Provide the [X, Y] coordinate of the cell's center where the given text is located.  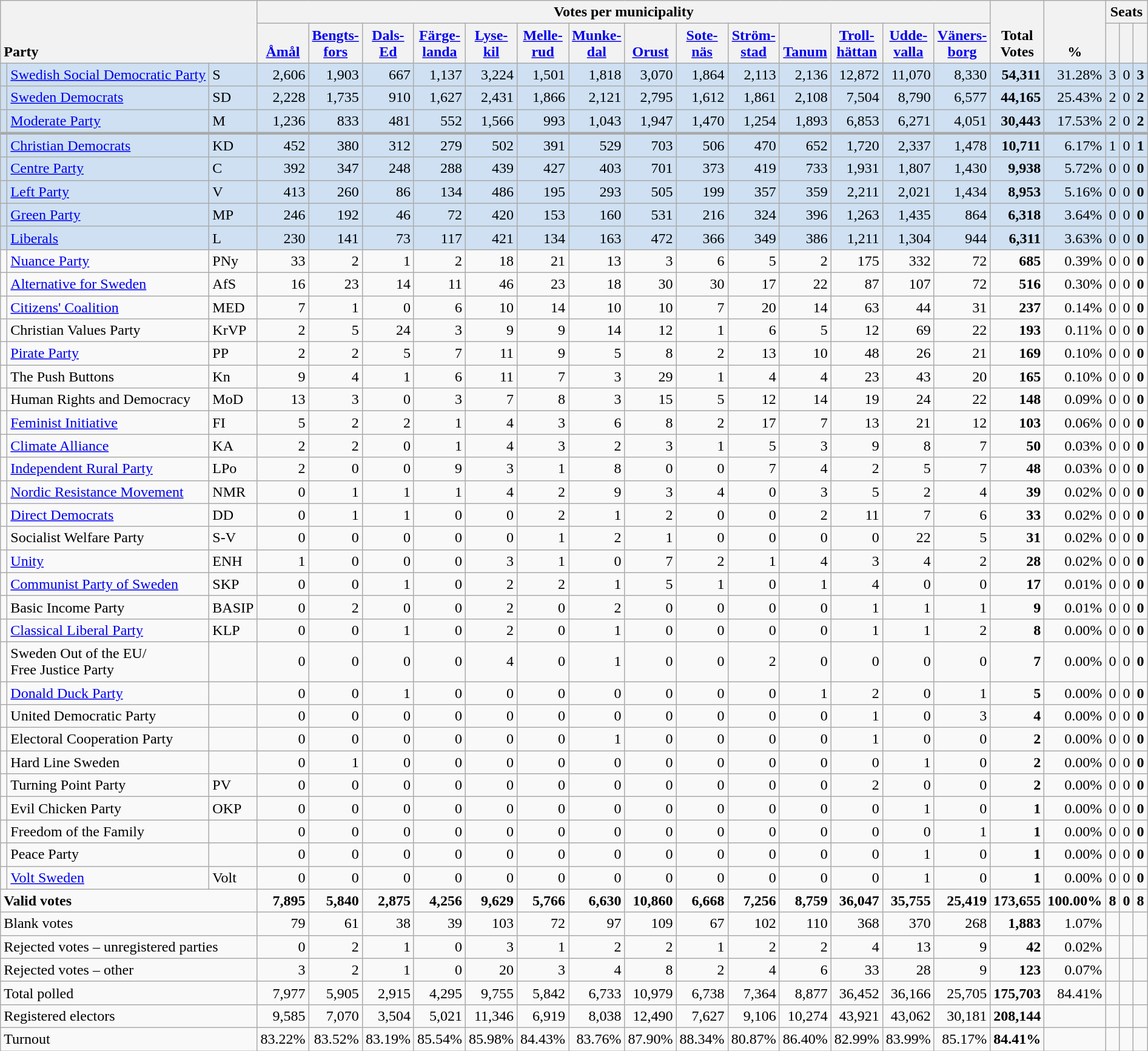
1,470 [702, 121]
163 [597, 238]
11,070 [908, 75]
8,790 [908, 98]
195 [543, 192]
192 [335, 215]
5,842 [543, 993]
701 [650, 169]
2,108 [805, 98]
6,577 [962, 98]
1,861 [753, 98]
1,818 [597, 75]
84.43% [543, 1039]
83.76% [597, 1039]
2,136 [805, 75]
L [233, 238]
248 [388, 169]
12,872 [856, 75]
83.19% [388, 1039]
324 [753, 215]
Nuance Party [108, 261]
1,434 [962, 192]
3.64% [1075, 215]
8,759 [805, 901]
Kn [233, 377]
421 [491, 238]
Liberals [108, 238]
107 [908, 284]
Donald Duck Party [108, 693]
MoD [233, 400]
Human Rights and Democracy [108, 400]
S-V [233, 538]
Rejected votes – other [129, 970]
Feminist Initiative [108, 423]
6,668 [702, 901]
910 [388, 98]
Evil Chicken Party [108, 808]
9,106 [753, 1016]
Christian Democrats [108, 146]
Rejected votes – unregistered parties [129, 947]
Independent Rural Party [108, 469]
Ström- stad [753, 44]
25,419 [962, 901]
0.30% [1075, 284]
Sote- näs [702, 44]
3,070 [650, 75]
Swedish Social Democratic Party [108, 75]
452 [283, 146]
SKP [233, 584]
42 [1018, 947]
102 [753, 924]
M [233, 121]
1,236 [283, 121]
Blank votes [129, 924]
KD [233, 146]
30,443 [1018, 121]
6.17% [1075, 146]
Moderate Party [108, 121]
993 [543, 121]
332 [908, 261]
268 [962, 924]
2,113 [753, 75]
5,021 [439, 1016]
12,490 [650, 1016]
Hard Line Sweden [108, 762]
293 [597, 192]
Åmål [283, 44]
Seats [1127, 12]
153 [543, 215]
88.34% [702, 1039]
43 [908, 377]
1,612 [702, 98]
10,979 [650, 993]
703 [650, 146]
36,452 [856, 993]
35,755 [908, 901]
1,864 [702, 75]
Alternative for Sweden [108, 284]
2,228 [283, 98]
169 [1018, 354]
73 [388, 238]
833 [335, 121]
Citizens' Coalition [108, 307]
United Democratic Party [108, 716]
288 [439, 169]
61 [335, 924]
ENH [233, 561]
413 [283, 192]
SD [233, 98]
Freedom of the Family [108, 831]
531 [650, 215]
PNy [233, 261]
1,931 [856, 169]
Socialist Welfare Party [108, 538]
Green Party [108, 215]
25,705 [962, 993]
KA [233, 446]
1,435 [908, 215]
10,711 [1018, 146]
6,853 [856, 121]
11,346 [491, 1016]
6,733 [597, 993]
2,021 [908, 192]
17.53% [1075, 121]
1,720 [856, 146]
349 [753, 238]
366 [702, 238]
C [233, 169]
29 [650, 377]
0.09% [1075, 400]
85.54% [439, 1039]
PV [233, 785]
Bengts- fors [335, 44]
1,947 [650, 121]
Munke- dal [597, 44]
Nordic Resistance Movement [108, 492]
7,977 [283, 993]
NMR [233, 492]
83.52% [335, 1039]
1,043 [597, 121]
279 [439, 146]
529 [597, 146]
50 [1018, 446]
506 [702, 146]
109 [650, 924]
1,807 [908, 169]
Left Party [108, 192]
2,211 [856, 192]
6,738 [702, 993]
Electoral Cooperation Party [108, 739]
173,655 [1018, 901]
733 [805, 169]
67 [702, 924]
110 [805, 924]
BASIP [233, 607]
7,256 [753, 901]
472 [650, 238]
87.90% [650, 1039]
8,038 [597, 1016]
87 [856, 284]
7,627 [702, 1016]
9,755 [491, 993]
148 [1018, 400]
Party [129, 32]
Unity [108, 561]
Volt Sweden [108, 878]
Registered electors [129, 1016]
1,893 [805, 121]
2,795 [650, 98]
S [233, 75]
6,919 [543, 1016]
69 [908, 331]
208,144 [1018, 1016]
Christian Values Party [108, 331]
175,703 [1018, 993]
652 [805, 146]
370 [908, 924]
9,585 [283, 1016]
0.39% [1075, 261]
7,070 [335, 1016]
DD [233, 515]
0.06% [1075, 423]
6,318 [1018, 215]
4,295 [439, 993]
PP [233, 354]
Valid votes [129, 901]
685 [1018, 261]
Total Votes [1018, 32]
10,274 [805, 1016]
19 [856, 400]
427 [543, 169]
2,431 [491, 98]
175 [856, 261]
141 [335, 238]
54,311 [1018, 75]
5.72% [1075, 169]
Väners- borg [962, 44]
160 [597, 215]
Communist Party of Sweden [108, 584]
80.87% [753, 1039]
8,330 [962, 75]
9,938 [1018, 169]
Färge- landa [439, 44]
Troll- hättan [856, 44]
Direct Democrats [108, 515]
Melle- rud [543, 44]
36,166 [908, 993]
9,629 [491, 901]
403 [597, 169]
LPo [233, 469]
230 [283, 238]
1,566 [491, 121]
82.99% [856, 1039]
79 [283, 924]
38 [388, 924]
944 [962, 238]
43,921 [856, 1016]
357 [753, 192]
396 [805, 215]
Volt [233, 878]
63 [856, 307]
MED [233, 307]
1,304 [908, 238]
100.00% [1075, 901]
1,627 [439, 98]
25.43% [1075, 98]
1,903 [335, 75]
Orust [650, 44]
30,181 [962, 1016]
Dals- Ed [388, 44]
3,224 [491, 75]
Udde- valla [908, 44]
6,311 [1018, 238]
0.07% [1075, 970]
470 [753, 146]
552 [439, 121]
216 [702, 215]
7,504 [856, 98]
516 [1018, 284]
1,254 [753, 121]
1,735 [335, 98]
Turnout [129, 1039]
117 [439, 238]
359 [805, 192]
368 [856, 924]
439 [491, 169]
Votes per municipality [623, 12]
7,895 [283, 901]
420 [491, 215]
0.14% [1075, 307]
8,877 [805, 993]
OKP [233, 808]
Total polled [129, 993]
36,047 [856, 901]
391 [543, 146]
5,840 [335, 901]
31.28% [1075, 75]
481 [388, 121]
1,137 [439, 75]
373 [702, 169]
3.63% [1075, 238]
667 [388, 75]
V [233, 192]
246 [283, 215]
237 [1018, 307]
10,860 [650, 901]
864 [962, 215]
85.17% [962, 1039]
3,504 [388, 1016]
199 [702, 192]
2,915 [388, 993]
43,062 [908, 1016]
85.98% [491, 1039]
419 [753, 169]
1,430 [962, 169]
5,905 [335, 993]
123 [1018, 970]
0.11% [1075, 331]
16 [283, 284]
2,337 [908, 146]
Sweden Democrats [108, 98]
5,766 [543, 901]
Classical Liberal Party [108, 630]
260 [335, 192]
502 [491, 146]
83.99% [908, 1039]
2,121 [597, 98]
1,883 [1018, 924]
2,875 [388, 901]
KLP [233, 630]
% [1075, 32]
312 [388, 146]
FI [233, 423]
Sweden Out of the EU/Free Justice Party [108, 661]
83.22% [283, 1039]
Pirate Party [108, 354]
2,606 [283, 75]
Peace Party [108, 855]
486 [491, 192]
193 [1018, 331]
86.40% [805, 1039]
The Push Buttons [108, 377]
Centre Party [108, 169]
1,478 [962, 146]
Turning Point Party [108, 785]
15 [650, 400]
8,953 [1018, 192]
Climate Alliance [108, 446]
AfS [233, 284]
6,271 [908, 121]
6,630 [597, 901]
386 [805, 238]
KrVP [233, 331]
26 [908, 354]
44,165 [1018, 98]
Basic Income Party [108, 607]
86 [388, 192]
44 [908, 307]
MP [233, 215]
392 [283, 169]
1,211 [856, 238]
380 [335, 146]
4,256 [439, 901]
165 [1018, 377]
505 [650, 192]
347 [335, 169]
97 [597, 924]
Tanum [805, 44]
Lyse- kil [491, 44]
1,866 [543, 98]
1,263 [856, 215]
4,051 [962, 121]
1.07% [1075, 924]
7,364 [753, 993]
5.16% [1075, 192]
1,501 [543, 75]
